Return the (X, Y) coordinate for the center point of the cell that contains the specified text.  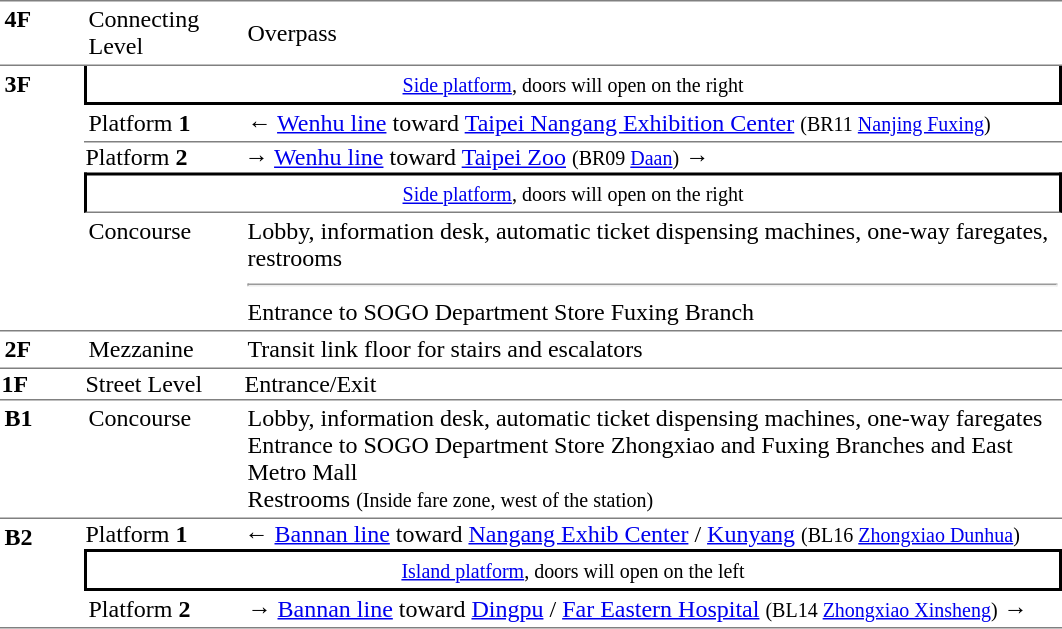
← Wenhu line toward Taipei Nangang Exhibition Center (BR11 Nanjing Fuxing) (652, 124)
Lobby, information desk, automatic ticket dispensing machines, one-way faregates, restroomsEntrance to SOGO Department Store Fuxing Branch (652, 272)
1F (42, 384)
← Bannan line toward Nangang Exhib Center / Kunyang (BL16 Zhongxiao Dunhua) (652, 534)
B1 (42, 459)
2F (42, 351)
B2 (42, 574)
4F (42, 33)
Street Level (164, 384)
Entrance/Exit (652, 384)
Overpass (652, 33)
Mezzanine (164, 351)
Transit link floor for stairs and escalators (652, 351)
Connecting Level (164, 33)
3F (42, 199)
Island platform, doors will open on the left (573, 570)
→ Bannan line toward Dingpu / Far Eastern Hospital (BL14 Zhongxiao Xinsheng) → (652, 610)
→ Wenhu line toward Taipei Zoo (BR09 Daan) → (652, 157)
